Locate the cell with the specified text and output its (X, Y) center coordinate. 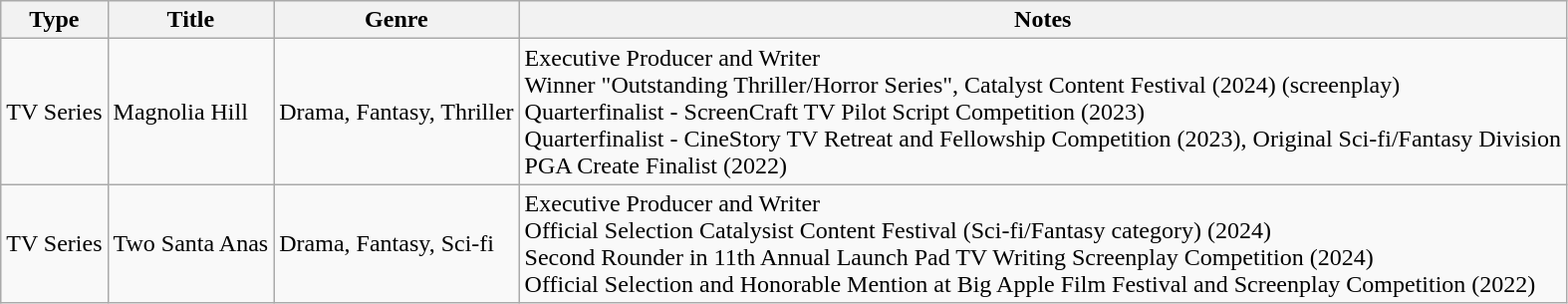
Drama, Fantasy, Thriller (396, 112)
Type (54, 20)
Magnolia Hill (191, 112)
Genre (396, 20)
Two Santa Anas (191, 243)
Notes (1042, 20)
Title (191, 20)
Drama, Fantasy, Sci-fi (396, 243)
